Identify which cell holds the provided text, then report its [x, y] central coordinate. 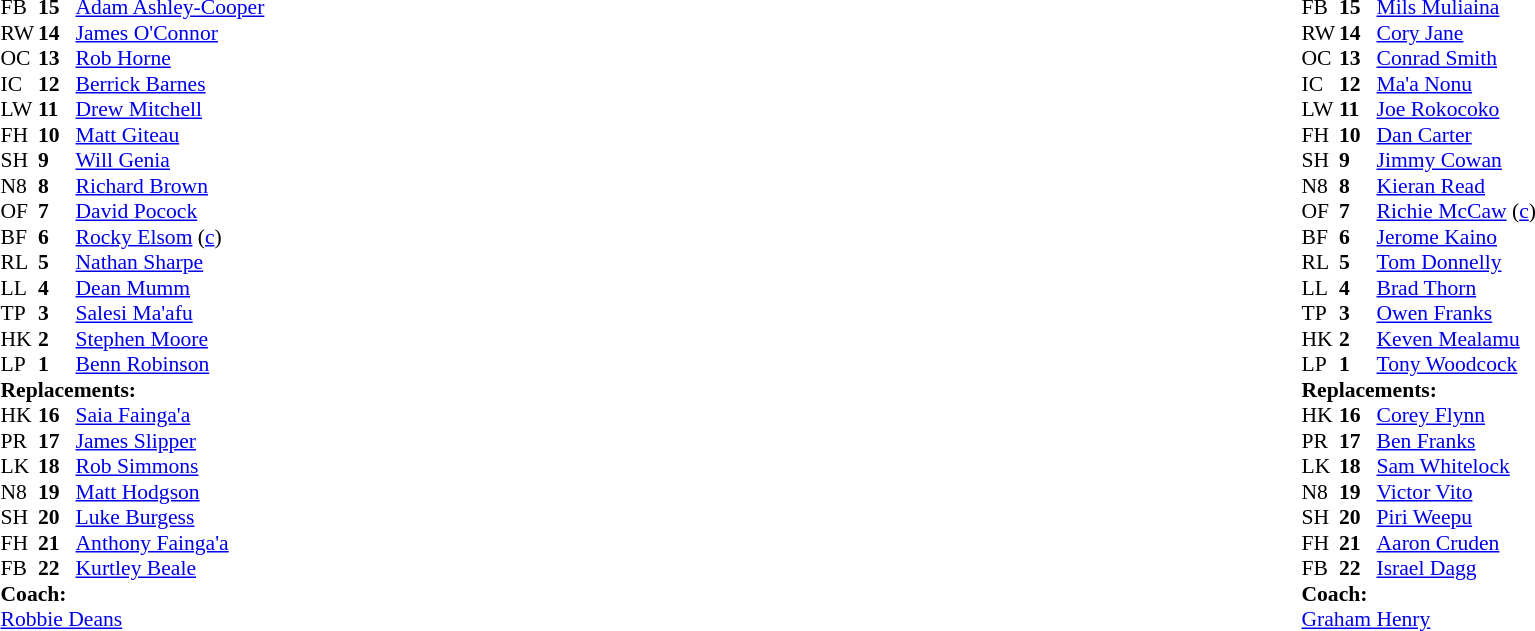
Cory Jane [1456, 33]
Matt Hodgson [170, 492]
Richard Brown [170, 186]
Tony Woodcock [1456, 365]
Richie McCaw (c) [1456, 211]
Benn Robinson [170, 365]
Dean Mumm [170, 288]
Joe Rokocoko [1456, 109]
Anthony Fainga'a [170, 543]
Sam Whitelock [1456, 467]
Ma'a Nonu [1456, 84]
Brad Thorn [1456, 288]
Berrick Barnes [170, 84]
Jimmy Cowan [1456, 161]
Keven Mealamu [1456, 339]
Aaron Cruden [1456, 543]
Drew Mitchell [170, 109]
Will Genia [170, 161]
Piri Weepu [1456, 517]
Rob Simmons [170, 467]
David Pocock [170, 211]
Tom Donnelly [1456, 263]
Matt Giteau [170, 135]
Nathan Sharpe [170, 263]
Saia Fainga'a [170, 415]
Israel Dagg [1456, 569]
Rob Horne [170, 59]
Ben Franks [1456, 441]
Dan Carter [1456, 135]
Salesi Ma'afu [170, 313]
Jerome Kaino [1456, 237]
Owen Franks [1456, 313]
Corey Flynn [1456, 415]
Stephen Moore [170, 339]
Kurtley Beale [170, 569]
Victor Vito [1456, 492]
Rocky Elsom (c) [170, 237]
James Slipper [170, 441]
Kieran Read [1456, 186]
Luke Burgess [170, 517]
James O'Connor [170, 33]
Conrad Smith [1456, 59]
